Return (X, Y) of the center of cell containing provided text 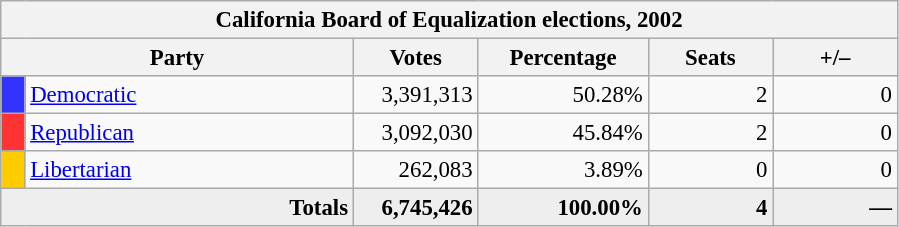
Party (178, 58)
California Board of Equalization elections, 2002 (450, 20)
3,092,030 (416, 133)
4 (710, 208)
+/– (836, 58)
3.89% (563, 170)
Votes (416, 58)
45.84% (563, 133)
Republican (189, 133)
Percentage (563, 58)
Democratic (189, 95)
Libertarian (189, 170)
262,083 (416, 170)
— (836, 208)
Seats (710, 58)
6,745,426 (416, 208)
100.00% (563, 208)
50.28% (563, 95)
3,391,313 (416, 95)
Totals (178, 208)
